Detect which cell encompasses the target text, then output its [X, Y] center coordinate. 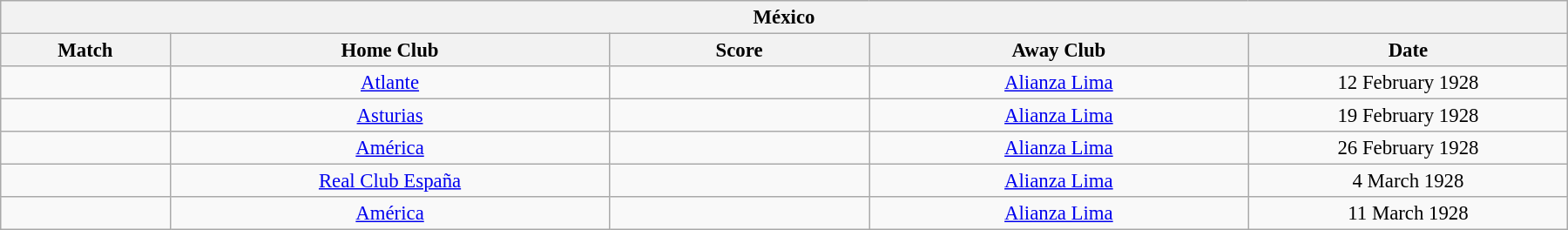
Score [739, 50]
19 February 1928 [1408, 116]
12 February 1928 [1408, 83]
Home Club [390, 50]
Away Club [1059, 50]
4 March 1928 [1408, 181]
Asturias [390, 116]
Match [85, 50]
26 February 1928 [1408, 148]
Date [1408, 50]
Real Club España [390, 181]
Atlante [390, 83]
11 March 1928 [1408, 213]
México [784, 17]
